Extract the [X, Y] coordinate from the center of the cell holding the provided text.  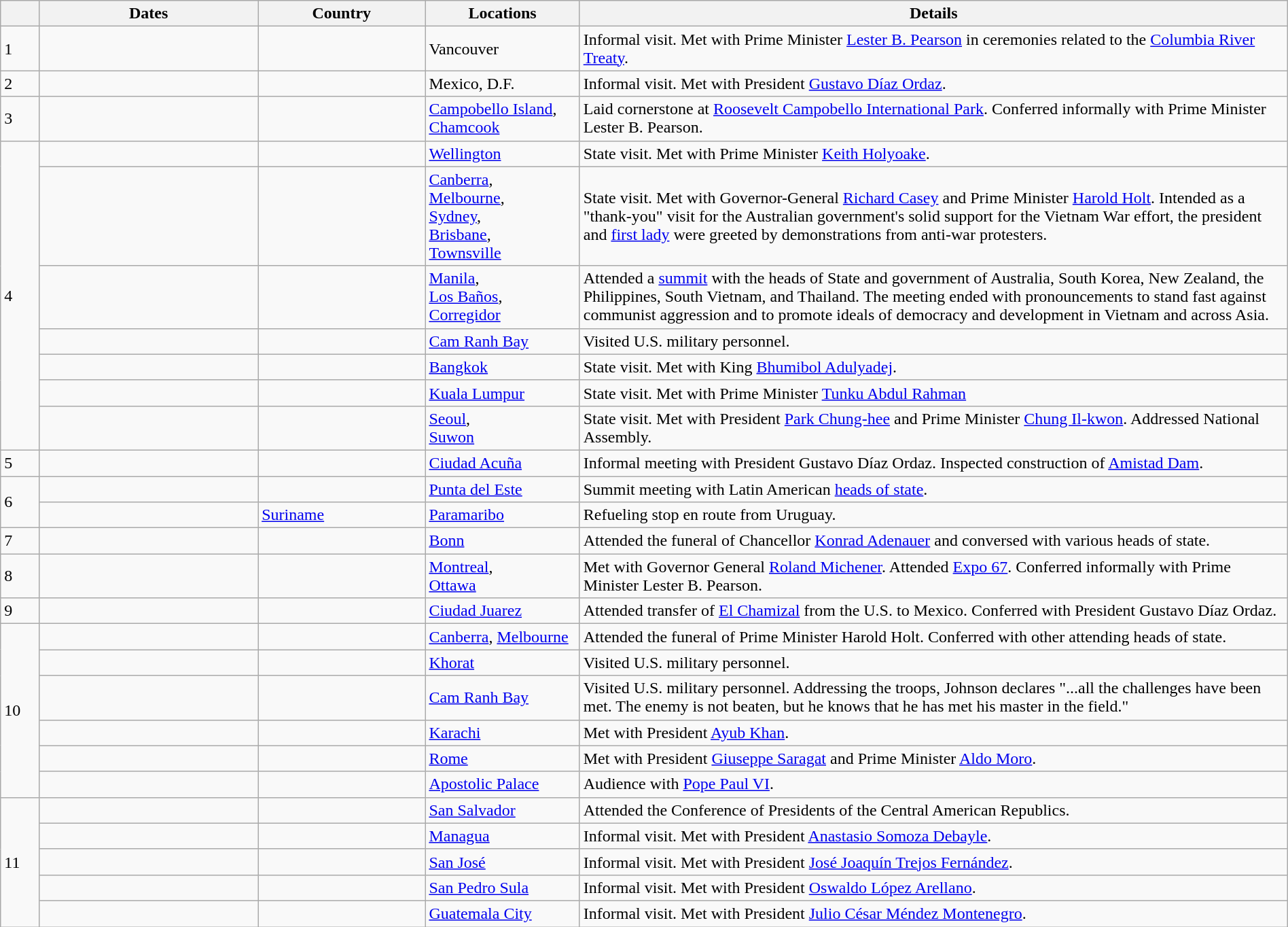
Seoul,Suwon [503, 428]
Ciudad Acuña [503, 463]
Met with President Giuseppe Saragat and Prime Minister Aldo Moro. [933, 758]
Apostolic Palace [503, 784]
Paramaribo [503, 515]
Managua [503, 836]
Canberra, Melbourne [503, 637]
State visit. Met with King Bhumibol Adulyadej. [933, 367]
San Salvador [503, 810]
10 [20, 711]
1 [20, 49]
Attended the funeral of Prime Minister Harold Holt. Conferred with other attending heads of state. [933, 637]
Kuala Lumpur [503, 393]
Laid cornerstone at Roosevelt Campobello International Park. Conferred informally with Prime Minister Lester B. Pearson. [933, 118]
Audience with Pope Paul VI. [933, 784]
Guatemala City [503, 913]
Campobello Island,Chamcook [503, 118]
Informal visit. Met with President Oswaldo López Arellano. [933, 888]
6 [20, 502]
State visit. Met with President Park Chung-hee and Prime Minister Chung Il-kwon. Addressed National Assembly. [933, 428]
5 [20, 463]
Informal visit. Met with President Anastasio Somoza Debayle. [933, 836]
Karachi [503, 733]
Montreal,Ottawa [503, 576]
7 [20, 541]
San José [503, 862]
Informal meeting with President Gustavo Díaz Ordaz. Inspected construction of Amistad Dam. [933, 463]
Mexico, D.F. [503, 84]
Attended transfer of El Chamizal from the U.S. to Mexico. Conferred with President Gustavo Díaz Ordaz. [933, 611]
Manila,Los Baños,Corregidor [503, 297]
3 [20, 118]
8 [20, 576]
Met with Governor General Roland Michener. Attended Expo 67. Conferred informally with Prime Minister Lester B. Pearson. [933, 576]
Met with President Ayub Khan. [933, 733]
Vancouver [503, 49]
9 [20, 611]
Ciudad Juarez [503, 611]
Details [933, 14]
San Pedro Sula [503, 888]
Bangkok [503, 367]
Refueling stop en route from Uruguay. [933, 515]
Rome [503, 758]
State visit. Met with Prime Minister Keith Holyoake. [933, 154]
4 [20, 295]
Bonn [503, 541]
Country [342, 14]
Informal visit. Met with President José Joaquín Trejos Fernández. [933, 862]
2 [20, 84]
State visit. Met with Prime Minister Tunku Abdul Rahman [933, 393]
Attended the funeral of Chancellor Konrad Adenauer and conversed with various heads of state. [933, 541]
Informal visit. Met with President Julio César Méndez Montenegro. [933, 913]
Attended the Conference of Presidents of the Central American Republics. [933, 810]
11 [20, 862]
Punta del Este [503, 489]
Informal visit. Met with Prime Minister Lester B. Pearson in ceremonies related to the Columbia River Treaty. [933, 49]
Dates [149, 14]
Informal visit. Met with President Gustavo Díaz Ordaz. [933, 84]
Canberra,Melbourne,Sydney,Brisbane,Townsville [503, 216]
Khorat [503, 663]
Wellington [503, 154]
Summit meeting with Latin American heads of state. [933, 489]
Locations [503, 14]
Suriname [342, 515]
